Pinpoint the cell where the given text exists, returning its [X, Y] midpoint coordinate. 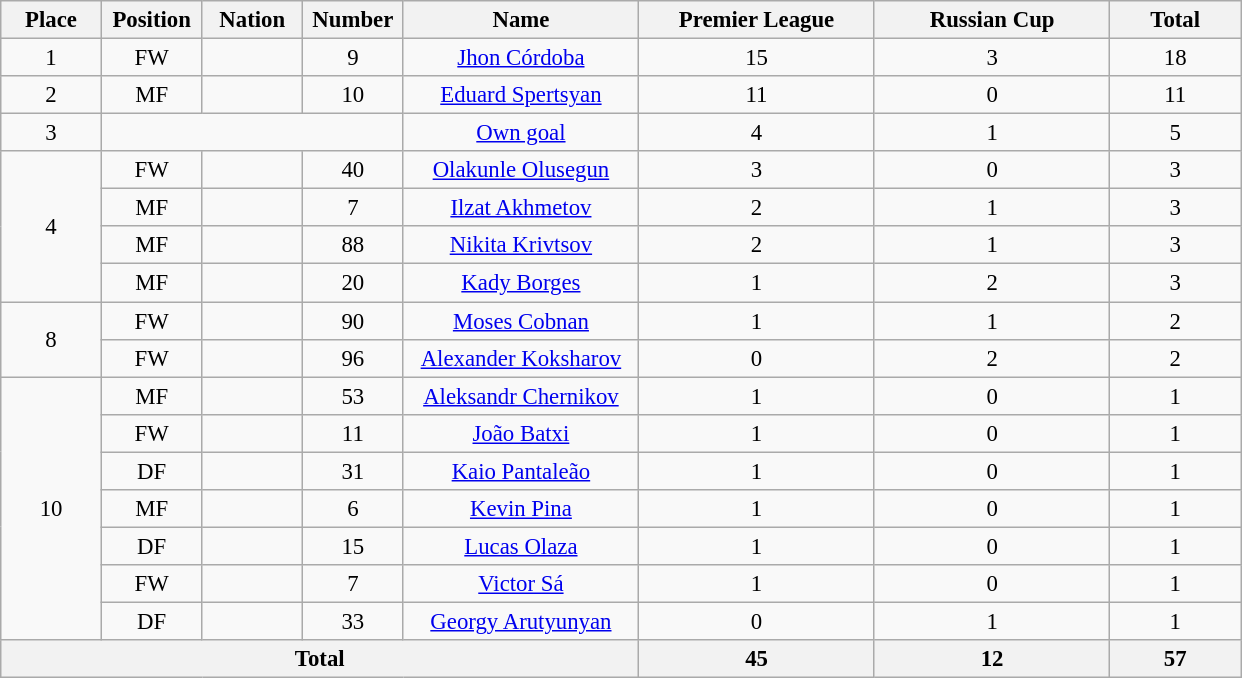
Alexander Koksharov [521, 358]
Victor Sá [521, 584]
45 [757, 659]
20 [354, 283]
Own goal [521, 133]
Olakunle Olusegun [521, 170]
Premier League [757, 20]
Russian Cup [992, 20]
18 [1176, 58]
57 [1176, 659]
53 [354, 396]
12 [992, 659]
88 [354, 245]
Nikita Krivtsov [521, 245]
8 [52, 340]
33 [354, 621]
Kevin Pina [521, 509]
Lucas Olaza [521, 546]
6 [354, 509]
90 [354, 321]
9 [354, 58]
Ilzat Akhmetov [521, 208]
Kady Borges [521, 283]
Kaio Pantaleão [521, 471]
40 [354, 170]
Aleksandr Chernikov [521, 396]
31 [354, 471]
Nation [252, 20]
Name [521, 20]
Georgy Arutyunyan [521, 621]
96 [354, 358]
Position [152, 20]
Number [354, 20]
João Batxi [521, 433]
Eduard Spertsyan [521, 95]
Jhon Córdoba [521, 58]
Place [52, 20]
Moses Cobnan [521, 321]
5 [1176, 133]
